Find where the given text appears and provide that cell's center as (x, y) coordinate. 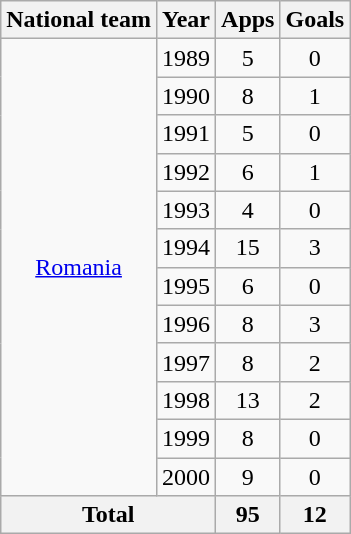
Goals (315, 20)
9 (248, 477)
1998 (186, 400)
13 (248, 400)
4 (248, 210)
1996 (186, 324)
1989 (186, 58)
15 (248, 248)
1990 (186, 96)
Apps (248, 20)
1994 (186, 248)
95 (248, 515)
2000 (186, 477)
1995 (186, 286)
1997 (186, 362)
1992 (186, 172)
1999 (186, 438)
Year (186, 20)
1991 (186, 134)
Romania (79, 268)
Total (108, 515)
National team (79, 20)
1993 (186, 210)
12 (315, 515)
